Determine the [x, y] coordinate at the center of the cell enclosing the given text.  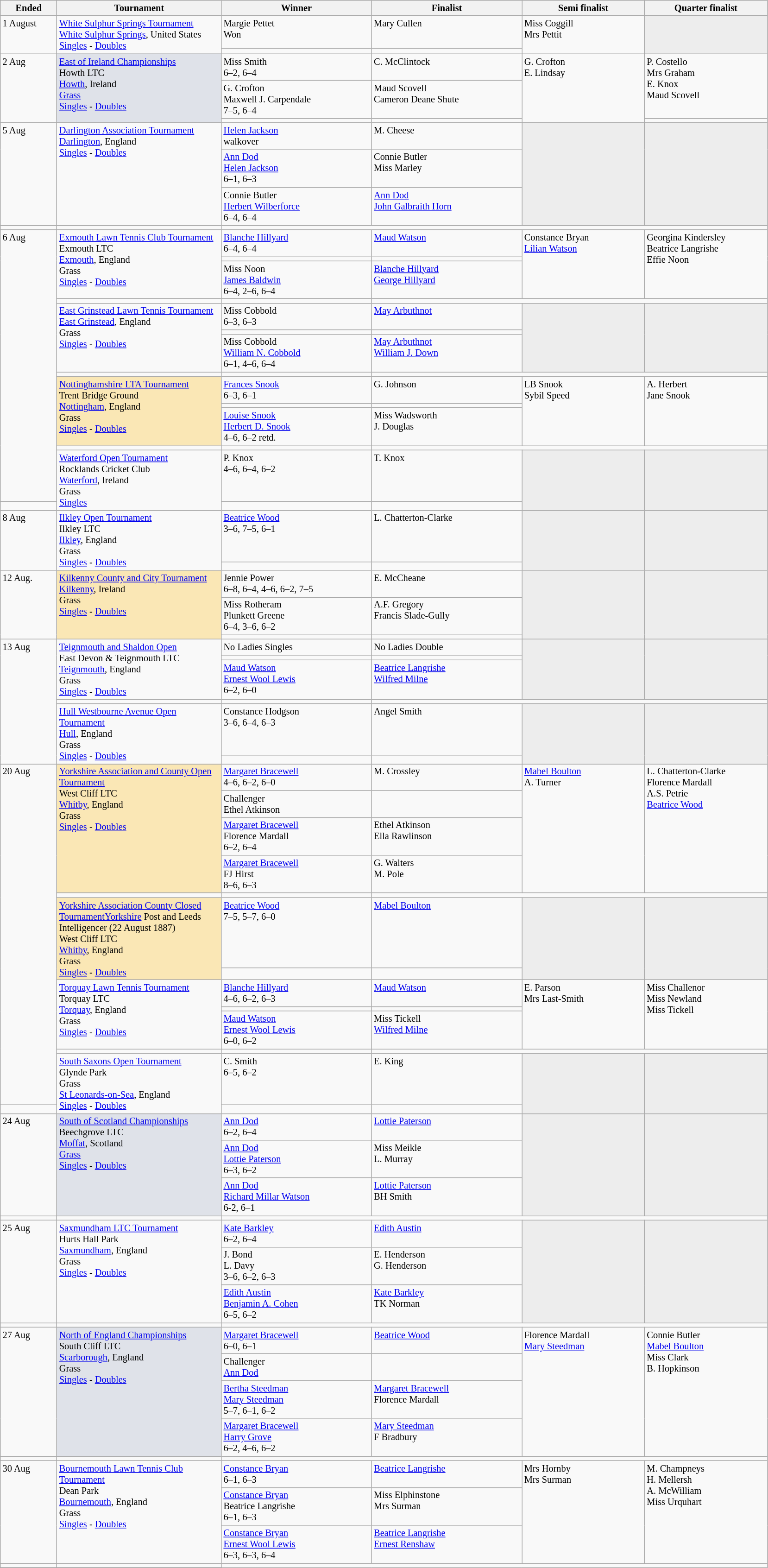
Ann Dod Richard Millar Watson6-2, 6–1 [296, 1197]
Kilkenny County and City Tournament Kilkenny, IrelandGrass Singles - Doubles [139, 604]
Beatrice Langrishe Wilfred Milne [447, 679]
P. Knox4–6, 6–4, 6–2 [296, 475]
Waterford Open TournamentRocklands Cricket ClubWaterford, IrelandGrassSingles [139, 480]
Miss Noon James Baldwin6–4, 2–6, 6–4 [296, 280]
Frances Snook6–3, 6–1 [296, 390]
Ended [29, 8]
Maud Watson Ernest Wool Lewis6–0, 6–2 [296, 1030]
24 Aug [29, 1165]
Maud Watson Ernest Wool Lewis6–2, 6–0 [296, 679]
Blanche Hillyard4–6, 6–2, 6–3 [296, 993]
Mrs Hornby Mrs Surman [584, 1511]
Nottinghamshire LTA Tournament Trent Bridge GroundNottingham, EnglandGrass Singles - Doubles [139, 411]
Quarter finalist [706, 8]
Beatrice Langrishe [447, 1474]
Margaret Bracewell FJ Hirst8–6, 6–3 [296, 874]
A. Herbert Jane Snook [706, 411]
Yorkshire Association and County Open TournamentWest Cliff LTCWhitby, England Grass Singles - Doubles [139, 828]
May Arbuthnot [447, 316]
Connie Butler Miss Marley [447, 168]
Torquay Lawn Tennis TournamentTorquay LTCTorquay, EnglandGrassSingles - Doubles [139, 1014]
Beatrice Wood3–6, 7–5, 6–1 [296, 536]
C. McClintock [447, 67]
6 Aug [29, 365]
Miss Rotheram Plunkett Greene6–4, 3–6, 6–2 [296, 616]
May Arbuthnot William J. Down [447, 353]
Edith Austin [447, 1233]
Saxmundham LTC TournamentHurts Hall ParkSaxmundham, England GrassSingles - Doubles [139, 1271]
Winner [296, 8]
Miss Tickell Wilfred Milne [447, 1030]
20 Aug [29, 934]
12 Aug. [29, 604]
Miss Elphinstone Mrs Surman [447, 1506]
E. Henderson G. Henderson [447, 1266]
M. Champneys H. Mellersh A. McWilliam Miss Urquhart [706, 1511]
27 Aug [29, 1392]
Miss Cobbold6–3, 6–3 [296, 316]
No Ladies Singles [296, 647]
Ann Dod Lottie Paterson6–3, 6–2 [296, 1159]
13 Aug [29, 702]
Florence Mardall Mary Steedman [584, 1392]
P. Costello Mrs Graham E. Knox Maud Scovell [706, 86]
Exmouth Lawn Tennis Club TournamentExmouth LTCExmouth, EnglandGrassSingles - Doubles [139, 264]
5 Aug [29, 174]
Georgina Kindersley Beatrice Langrishe Effie Noon [706, 264]
Ann Dod6–2, 6–4 [296, 1127]
White Sulphur Springs TournamentWhite Sulphur Springs, United StatesSingles - Doubles [139, 35]
South of Scotland Championships Beechgrove LTCMoffat, ScotlandGrassSingles - Doubles [139, 1165]
Kate Barkley6–2, 6–4 [296, 1233]
Mabel Boulton A. Turner [584, 828]
Ethel Atkinson Ella Rawlinson [447, 836]
North of England ChampionshipsSouth Cliff LTCScarborough, England GrassSingles - Doubles [139, 1392]
Finalist [447, 8]
Darlington Association TournamentDarlington, EnglandSingles - Doubles [139, 174]
Mary Steedman F Bradbury [447, 1437]
8 Aug [29, 540]
Jennie Power 6–8, 6–4, 4–6, 6–2, 7–5 [296, 583]
Miss Meikle L. Murray [447, 1159]
L. Chatterton-Clarke [447, 536]
Lottie Paterson [447, 1127]
Louise Snook Herbert D. Snook4–6, 6–2 retd. [296, 427]
Helen Jacksonwalkover [296, 136]
Blanche Hillyard6–4, 6–4 [296, 243]
Margaret Bracewell 4–6, 6–2, 6–0 [296, 777]
LB Snook Sybil Speed [584, 411]
Ilkley Open TournamentIlkley LTCIlkley, EnglandGrassSingles - Doubles [139, 540]
Edith Austin Benjamin A. Cohen6–5, 6–2 [296, 1304]
Miss Cobbold William N. Cobbold6–1, 4–6, 6–4 [296, 353]
G. Crofton Maxwell J. Carpendale7–5, 6–4 [296, 99]
Mabel Boulton [447, 933]
C. Smith6–5, 6–2 [296, 1079]
E. Parson Mrs Last-Smith [584, 1014]
Semi finalist [584, 8]
Margaret Bracewell Harry Grove6–2, 4–6, 6–2 [296, 1437]
Teignmouth and Shaldon Open East Devon & Teignmouth LTCTeignmouth, England GrassSingles - Doubles [139, 669]
G. Johnson [447, 390]
J. Bond L. Davy3–6, 6–2, 6–3 [296, 1266]
Bournemouth Lawn Tennis Club Tournament Dean ParkBournemouth, England Grass Singles - Doubles [139, 1511]
Constance Bryan Lilian Watson [584, 264]
Lottie Paterson BH Smith [447, 1197]
Constance Bryan6–1, 6–3 [296, 1474]
Angel Smith [447, 729]
Connie Butler Mabel Boulton Miss Clark B. Hopkinson [706, 1392]
M. Crossley [447, 777]
East of Ireland ChampionshipsHowth LTCHowth, IrelandGrassSingles - Doubles [139, 88]
M. Cheese [447, 136]
Mary Cullen [447, 32]
Maud Scovell Cameron Deane Shute [447, 99]
Constance Bryan Ernest Wool Lewis 6–3, 6–3, 6–4 [296, 1544]
Ann Dod Helen Jackson6–1, 6–3 [296, 168]
Blanche Hillyard George Hillyard [447, 280]
Margie Pettet Won [296, 32]
Challenger Ann Dod [296, 1367]
Ann Dod John Galbraith Horn [447, 206]
Hull Westbourne Avenue Open TournamentHull, EnglandGrassSingles - Doubles [139, 734]
L. Chatterton-Clarke Florence Mardall A.S. Petrie Beatrice Wood [706, 828]
Tournament [139, 8]
A.F. Gregory Francis Slade-Gully [447, 616]
E. King [447, 1079]
East Grinstead Lawn Tennis Tournament East Grinstead, England GrassSingles - Doubles [139, 337]
G. Crofton E. Lindsay [584, 88]
Beatrice Wood7–5, 5–7, 6–0 [296, 933]
Margaret Bracewell Florence Mardall6–2, 6–4 [296, 836]
Margaret Bracewell Florence Mardall [447, 1399]
South Saxons Open TournamentGlynde ParkGrassSt Leonards-on-Sea, EnglandSingles - Doubles [139, 1083]
No Ladies Double [447, 647]
2 Aug [29, 88]
Miss Smith 6–2, 6–4 [296, 67]
T. Knox [447, 475]
Kate Barkley TK Norman [447, 1304]
Challenger Ethel Atkinson [296, 804]
G. Walters M. Pole [447, 874]
Constance Hodgson 3–6, 6–4, 6–3 [296, 729]
Miss Coggill Mrs Pettit [584, 35]
Beatrice Wood [447, 1340]
Beatrice Langrishe Ernest Renshaw [447, 1544]
25 Aug [29, 1271]
E. McCheane [447, 583]
Connie Butler Herbert Wilberforce6–4, 6–4 [296, 206]
30 Aug [29, 1511]
Miss Wadsworth J. Douglas [447, 427]
Miss Challenor Miss Newland Miss Tickell [706, 1014]
Constance Bryan Beatrice Langrishe6–1, 6–3 [296, 1506]
1 August [29, 35]
Margaret Bracewell6–0, 6–1 [296, 1340]
Bertha Steedman Mary Steedman5–7, 6–1, 6–2 [296, 1399]
